Determine the [x, y] coordinate at the center of the cell enclosing the given text.  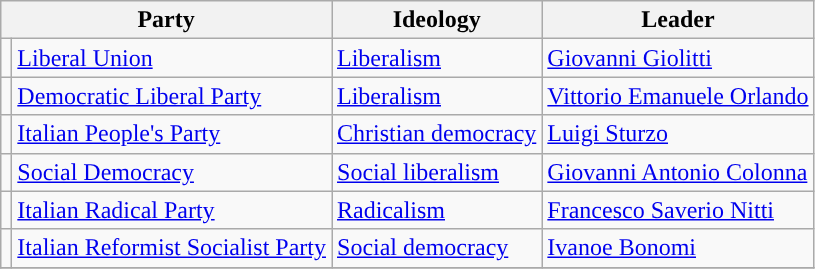
Liberal Union [172, 58]
Italian Radical Party [172, 210]
Leader [678, 20]
Ideology [437, 20]
Ivanoe Bonomi [678, 248]
Party [166, 20]
Social democracy [437, 248]
Italian Reformist Socialist Party [172, 248]
Francesco Saverio Nitti [678, 210]
Giovanni Antonio Colonna [678, 172]
Social liberalism [437, 172]
Vittorio Emanuele Orlando [678, 96]
Italian People's Party [172, 134]
Radicalism [437, 210]
Social Democracy [172, 172]
Giovanni Giolitti [678, 58]
Luigi Sturzo [678, 134]
Democratic Liberal Party [172, 96]
Christian democracy [437, 134]
